Determine the (X, Y) coordinate at the center of the cell enclosing the given text.  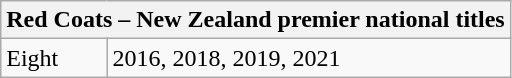
2016, 2018, 2019, 2021 (308, 58)
Red Coats – New Zealand premier national titles (256, 20)
Eight (54, 58)
